Identify which cell holds the provided text, then report its (X, Y) central coordinate. 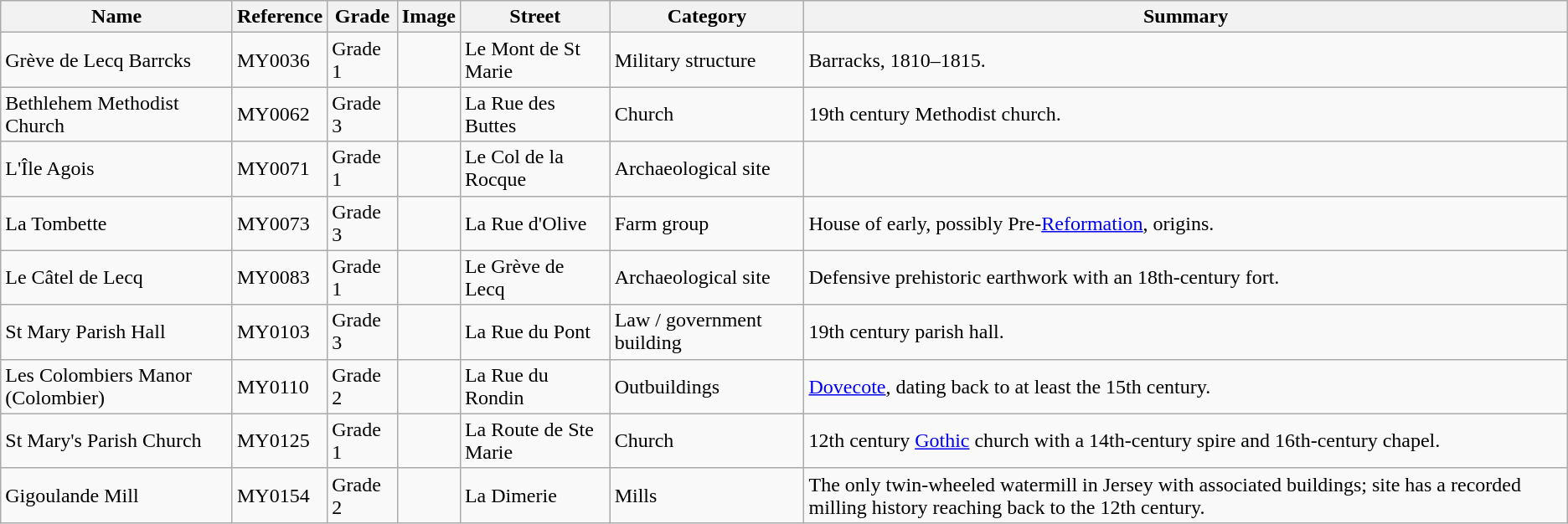
MY0036 (280, 60)
12th century Gothic church with a 14th-century spire and 16th-century chapel. (1186, 440)
MY0062 (280, 114)
Mills (707, 496)
La Rue du Pont (534, 331)
La Rue des Buttes (534, 114)
19th century Methodist church. (1186, 114)
Grève de Lecq Barrcks (117, 60)
Bethlehem Methodist Church (117, 114)
Farm group (707, 223)
Street (534, 17)
Name (117, 17)
Law / government building (707, 331)
Outbuildings (707, 387)
House of early, possibly Pre-Reformation, origins. (1186, 223)
St Mary's Parish Church (117, 440)
19th century parish hall. (1186, 331)
MY0083 (280, 278)
Category (707, 17)
The only twin-wheeled watermill in Jersey with associated buildings; site has a recorded milling history reaching back to the 12th century. (1186, 496)
MY0154 (280, 496)
Defensive prehistoric earthwork with an 18th-century fort. (1186, 278)
Gigoulande Mill (117, 496)
MY0073 (280, 223)
Dovecote, dating back to at least the 15th century. (1186, 387)
Military structure (707, 60)
Le Grève de Lecq (534, 278)
Les Colombiers Manor (Colombier) (117, 387)
MY0071 (280, 169)
Image (429, 17)
St Mary Parish Hall (117, 331)
Le Col de la Rocque (534, 169)
Le Câtel de Lecq (117, 278)
La Tombette (117, 223)
L'Île Agois (117, 169)
Reference (280, 17)
MY0125 (280, 440)
Barracks, 1810–1815. (1186, 60)
Grade (363, 17)
La Route de Ste Marie (534, 440)
Le Mont de St Marie (534, 60)
MY0103 (280, 331)
La Rue d'Olive (534, 223)
Summary (1186, 17)
MY0110 (280, 387)
La Dimerie (534, 496)
La Rue du Rondin (534, 387)
